Identify which cell holds the provided text, then report its [x, y] central coordinate. 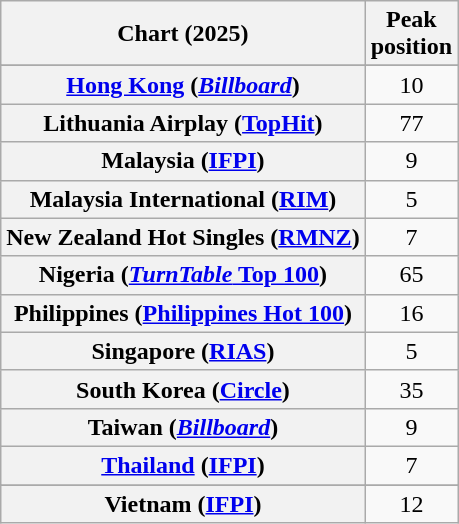
Malaysia International (RIM) [183, 199]
South Korea (Circle) [183, 389]
10 [411, 85]
65 [411, 275]
Chart (2025) [183, 34]
Taiwan (Billboard) [183, 427]
77 [411, 123]
Thailand (IFPI) [183, 465]
Peakposition [411, 34]
New Zealand Hot Singles (RMNZ) [183, 237]
Vietnam (IFPI) [183, 503]
Singapore (RIAS) [183, 351]
16 [411, 313]
12 [411, 503]
Hong Kong (Billboard) [183, 85]
Philippines (Philippines Hot 100) [183, 313]
Lithuania Airplay (TopHit) [183, 123]
Malaysia (IFPI) [183, 161]
Nigeria (TurnTable Top 100) [183, 275]
35 [411, 389]
